Determine the (X, Y) coordinate at the center of the cell enclosing the given text.  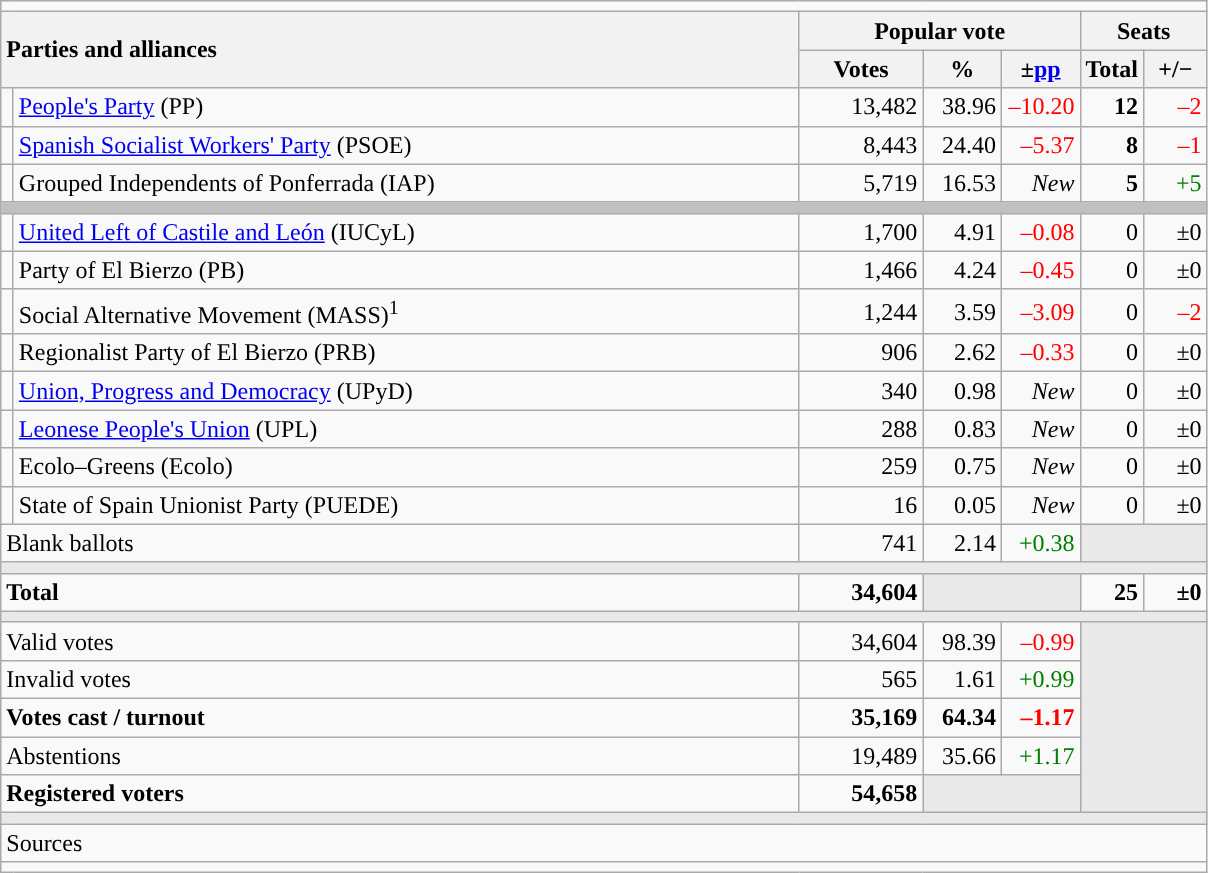
0.83 (962, 429)
1,244 (861, 312)
259 (861, 467)
1.61 (962, 679)
8,443 (861, 145)
Votes (861, 69)
State of Spain Unionist Party (PUEDE) (406, 505)
2.62 (962, 353)
–0.08 (1040, 232)
0.98 (962, 391)
8 (1112, 145)
19,489 (861, 756)
0.75 (962, 467)
–10.20 (1040, 107)
12 (1112, 107)
98.39 (962, 641)
25 (1112, 592)
–0.33 (1040, 353)
–1 (1176, 145)
2.14 (962, 543)
Leonese People's Union (UPL) (406, 429)
13,482 (861, 107)
Parties and alliances (400, 50)
+0.38 (1040, 543)
565 (861, 679)
Union, Progress and Democracy (UPyD) (406, 391)
906 (861, 353)
340 (861, 391)
Valid votes (400, 641)
–3.09 (1040, 312)
Ecolo–Greens (Ecolo) (406, 467)
288 (861, 429)
1,466 (861, 270)
5,719 (861, 183)
±pp (1040, 69)
16 (861, 505)
4.24 (962, 270)
–0.99 (1040, 641)
Seats (1144, 31)
% (962, 69)
–5.37 (1040, 145)
Invalid votes (400, 679)
741 (861, 543)
1,700 (861, 232)
People's Party (PP) (406, 107)
Sources (604, 843)
24.40 (962, 145)
+0.99 (1040, 679)
Social Alternative Movement (MASS)1 (406, 312)
0.05 (962, 505)
Spanish Socialist Workers' Party (PSOE) (406, 145)
Blank ballots (400, 543)
Party of El Bierzo (PB) (406, 270)
4.91 (962, 232)
Grouped Independents of Ponferrada (IAP) (406, 183)
Registered voters (400, 794)
16.53 (962, 183)
–1.17 (1040, 718)
35,169 (861, 718)
+/− (1176, 69)
38.96 (962, 107)
Regionalist Party of El Bierzo (PRB) (406, 353)
+5 (1176, 183)
5 (1112, 183)
United Left of Castile and León (IUCyL) (406, 232)
+1.17 (1040, 756)
Abstentions (400, 756)
Popular vote (940, 31)
35.66 (962, 756)
–0.45 (1040, 270)
3.59 (962, 312)
Votes cast / turnout (400, 718)
54,658 (861, 794)
64.34 (962, 718)
